Provide the [x, y] coordinate of the cell's center where the given text is located.  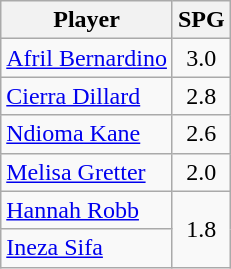
1.8 [201, 229]
Player [87, 20]
2.6 [201, 134]
Ineza Sifa [87, 248]
Cierra Dillard [87, 96]
Afril Bernardino [87, 58]
3.0 [201, 58]
Melisa Gretter [87, 172]
SPG [201, 20]
Ndioma Kane [87, 134]
2.0 [201, 172]
Hannah Robb [87, 210]
2.8 [201, 96]
